Return the (X, Y) coordinate for the center point of the cell that contains the specified text.  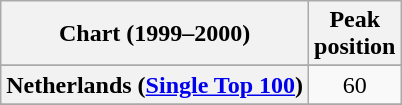
60 (355, 85)
Netherlands (Single Top 100) (155, 85)
Chart (1999–2000) (155, 34)
Peakposition (355, 34)
